Provide the (x, y) coordinate of the cell's center where the given text is located.  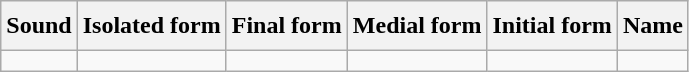
Name (652, 26)
Medial form (417, 26)
Sound (39, 26)
Initial form (552, 26)
Final form (286, 26)
Isolated form (152, 26)
